From the cell containing the given text, extract its center point as (x, y) coordinate. 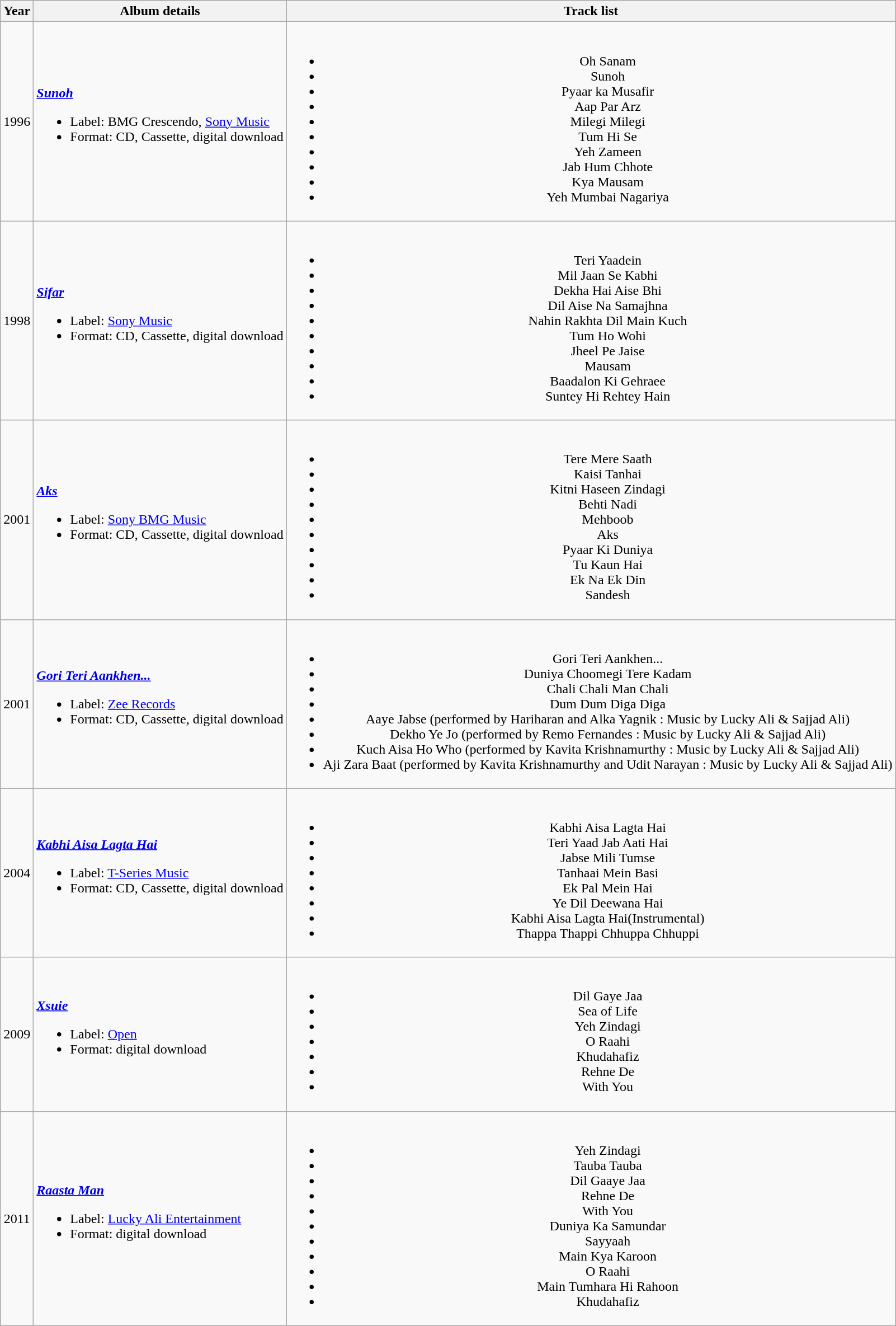
Kabhi Aisa Lagta HaiLabel: T-Series MusicFormat: CD, Cassette, digital download (160, 873)
2011 (17, 1219)
1998 (17, 321)
XsuieLabel: OpenFormat: digital download (160, 1034)
AksLabel: Sony BMG MusicFormat: CD, Cassette, digital download (160, 520)
Dil Gaye JaaSea of LifeYeh ZindagiO RaahiKhudahafizRehne DeWith You (591, 1034)
Oh SanamSunohPyaar ka MusafirAap Par ArzMilegi MilegiTum Hi SeYeh ZameenJab Hum ChhoteKya MausamYeh Mumbai Nagariya (591, 121)
Yeh ZindagiTauba TaubaDil Gaaye JaaRehne DeWith YouDuniya Ka SamundarSayyaahMain Kya KaroonO RaahiMain Tumhara Hi RahoonKhudahafiz (591, 1219)
Track list (591, 11)
Album details (160, 11)
2004 (17, 873)
Raasta ManLabel: Lucky Ali EntertainmentFormat: digital download (160, 1219)
SifarLabel: Sony MusicFormat: CD, Cassette, digital download (160, 321)
1996 (17, 121)
Tere Mere SaathKaisi TanhaiKitni Haseen ZindagiBehti NadiMehboobAksPyaar Ki DuniyaTu Kaun HaiEk Na Ek DinSandesh (591, 520)
Year (17, 11)
2009 (17, 1034)
SunohLabel: BMG Crescendo, Sony MusicFormat: CD, Cassette, digital download (160, 121)
Gori Teri Aankhen...Label: Zee RecordsFormat: CD, Cassette, digital download (160, 704)
